Return [x, y] of the center of cell containing provided text 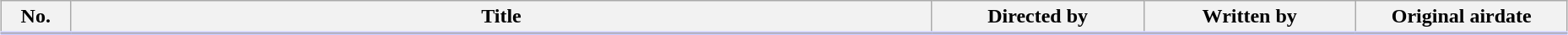
Original airdate [1462, 17]
Title [501, 17]
No. [35, 17]
Directed by [1038, 17]
Written by [1249, 17]
